Search for the cell housing the specified text and yield its (X, Y) center coordinate. 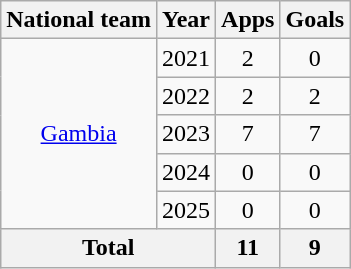
11 (248, 248)
Total (108, 248)
9 (315, 248)
2025 (186, 210)
2022 (186, 96)
2023 (186, 134)
2024 (186, 172)
Year (186, 20)
2021 (186, 58)
Apps (248, 20)
Goals (315, 20)
National team (79, 20)
Gambia (79, 134)
